For the text-containing cell, return its midpoint in (X, Y) coordinate format. 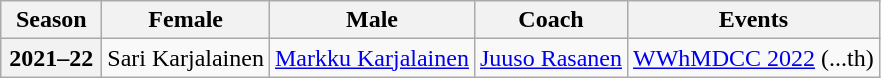
Female (186, 20)
Sari Karjalainen (186, 58)
Season (52, 20)
Coach (550, 20)
Male (372, 20)
Markku Karjalainen (372, 58)
Events (754, 20)
2021–22 (52, 58)
WWhMDCC 2022 (...th) (754, 58)
Juuso Rasanen (550, 58)
